Provide the (X, Y) coordinate of the cell's center where the given text is located.  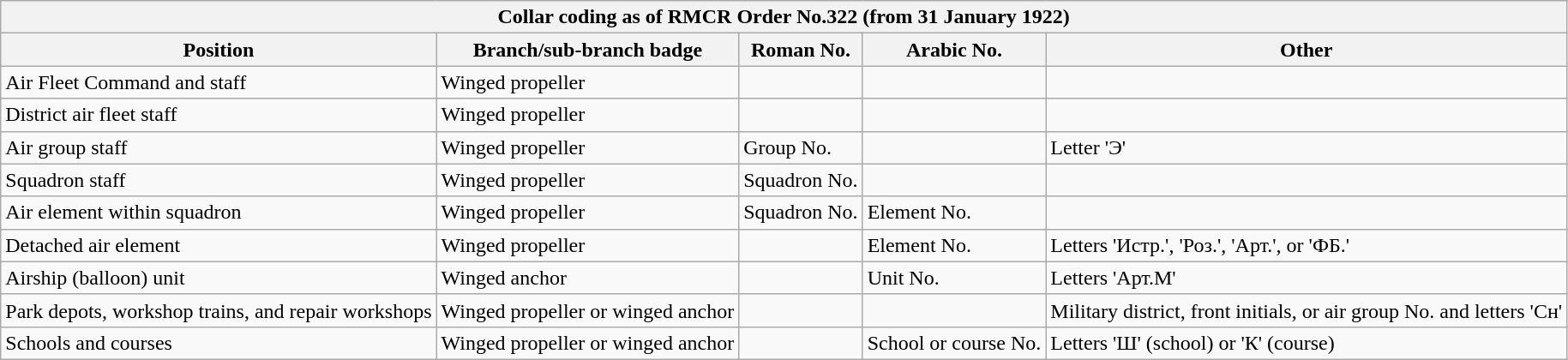
Group No. (801, 147)
Schools and courses (219, 343)
District air fleet staff (219, 115)
Squadron staff (219, 180)
Roman No. (801, 50)
Arabic No. (954, 50)
Unit No. (954, 278)
Winged anchor (588, 278)
Letters 'Арт.М' (1307, 278)
Park depots, workshop trains, and repair workshops (219, 310)
Letters 'Ш' (school) or 'К' (course) (1307, 343)
Detached air element (219, 245)
Air Fleet Command and staff (219, 82)
School or course No. (954, 343)
Other (1307, 50)
Military district, front initials, or air group No. and letters 'Сн' (1307, 310)
Letter 'Э' (1307, 147)
Branch/sub-branch badge (588, 50)
Air element within squadron (219, 213)
Letters 'Истр.', 'Роз.', 'Арт.', or 'ФБ.' (1307, 245)
Air group staff (219, 147)
Airship (balloon) unit (219, 278)
Collar coding as of RMCR Order No.322 (from 31 January 1922) (784, 17)
Position (219, 50)
